Output the [x, y] coordinate of the center of the cell containing the given text.  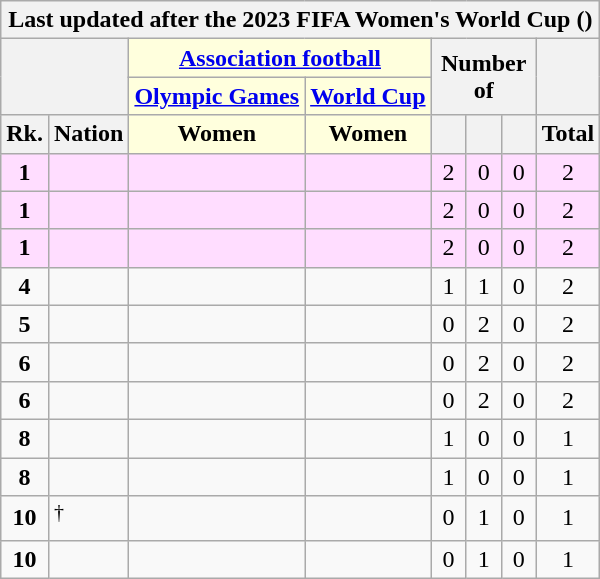
Association football [280, 58]
Total [568, 134]
Number of [484, 77]
4 [25, 286]
Olympic Games [217, 96]
Last updated after the 2023 FIFA Women's World Cup () [300, 20]
Nation [88, 134]
5 [25, 324]
Rk. [25, 134]
† [88, 518]
World Cup [368, 96]
